Search for the cell housing the specified text and yield its [X, Y] center coordinate. 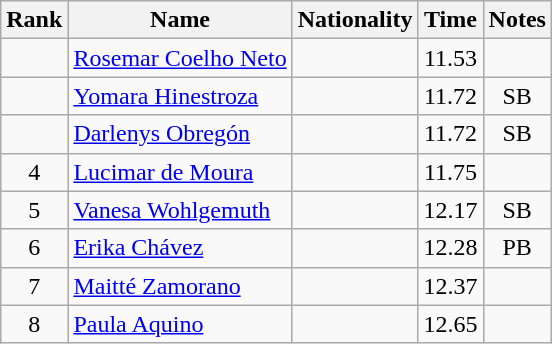
Rosemar Coelho Neto [180, 58]
Name [180, 20]
12.37 [450, 286]
Notes [517, 20]
6 [34, 248]
Erika Chávez [180, 248]
11.75 [450, 172]
PB [517, 248]
Darlenys Obregón [180, 134]
8 [34, 324]
7 [34, 286]
Paula Aquino [180, 324]
5 [34, 210]
Yomara Hinestroza [180, 96]
11.53 [450, 58]
Rank [34, 20]
Maitté Zamorano [180, 286]
12.28 [450, 248]
Time [450, 20]
Lucimar de Moura [180, 172]
Nationality [355, 20]
Vanesa Wohlgemuth [180, 210]
4 [34, 172]
12.65 [450, 324]
12.17 [450, 210]
